Return the (X, Y) coordinate for the center point of the cell that contains the specified text.  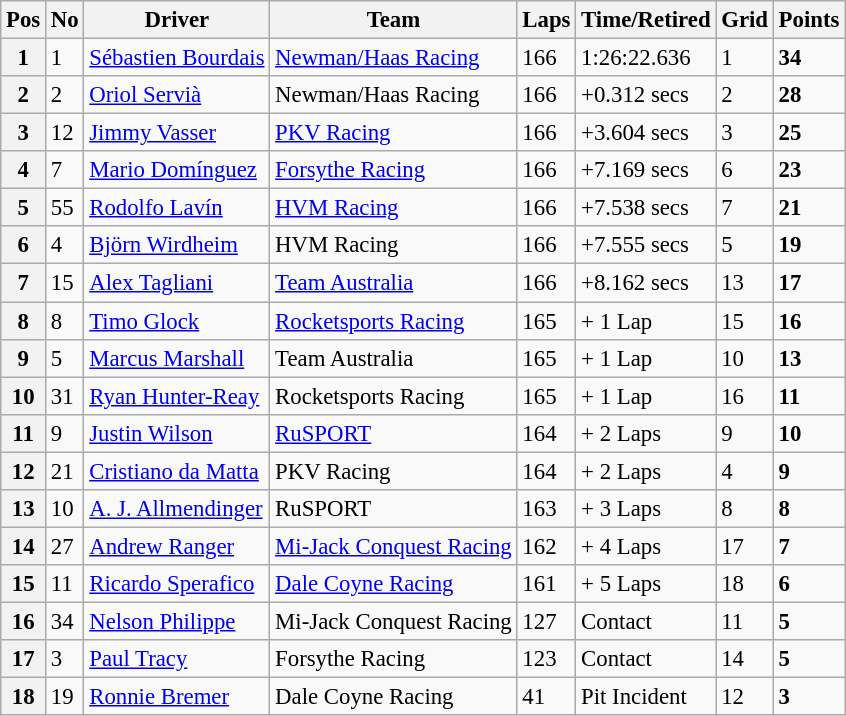
Andrew Ranger (177, 546)
No (65, 20)
+7.169 secs (646, 170)
Paul Tracy (177, 659)
Sébastien Bourdais (177, 58)
Nelson Philippe (177, 621)
Laps (546, 20)
+7.555 secs (646, 245)
123 (546, 659)
Team (394, 20)
Timo Glock (177, 321)
+ 3 Laps (646, 509)
Rodolfo Lavín (177, 208)
+ 5 Laps (646, 584)
+3.604 secs (646, 133)
23 (808, 170)
+7.538 secs (646, 208)
161 (546, 584)
Marcus Marshall (177, 358)
Alex Tagliani (177, 283)
Ryan Hunter-Reay (177, 396)
27 (65, 546)
Jimmy Vasser (177, 133)
28 (808, 95)
Driver (177, 20)
31 (65, 396)
Pos (24, 20)
A. J. Allmendinger (177, 509)
Mario Domínguez (177, 170)
Oriol Servià (177, 95)
Justin Wilson (177, 433)
+0.312 secs (646, 95)
25 (808, 133)
Pit Incident (646, 697)
+8.162 secs (646, 283)
Ricardo Sperafico (177, 584)
1:26:22.636 (646, 58)
Björn Wirdheim (177, 245)
163 (546, 509)
162 (546, 546)
+ 4 Laps (646, 546)
Ronnie Bremer (177, 697)
55 (65, 208)
Grid (744, 20)
Time/Retired (646, 20)
Cristiano da Matta (177, 471)
Points (808, 20)
41 (546, 697)
127 (546, 621)
